Return [x, y] of the center of cell containing provided text 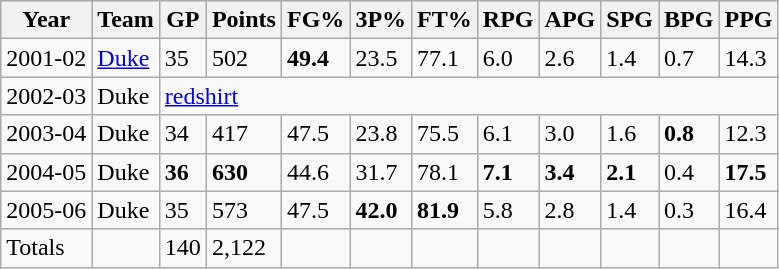
31.7 [381, 172]
0.7 [689, 58]
0.4 [689, 172]
Year [46, 20]
3.4 [570, 172]
FG% [315, 20]
2001-02 [46, 58]
PPG [748, 20]
14.3 [748, 58]
23.5 [381, 58]
2002-03 [46, 96]
0.3 [689, 210]
1.6 [630, 134]
502 [244, 58]
2004-05 [46, 172]
2.1 [630, 172]
417 [244, 134]
RPG [508, 20]
140 [182, 248]
3P% [381, 20]
573 [244, 210]
81.9 [445, 210]
6.0 [508, 58]
2.6 [570, 58]
3.0 [570, 134]
5.8 [508, 210]
SPG [630, 20]
APG [570, 20]
12.3 [748, 134]
36 [182, 172]
34 [182, 134]
42.0 [381, 210]
16.4 [748, 210]
23.8 [381, 134]
49.4 [315, 58]
17.5 [748, 172]
BPG [689, 20]
2,122 [244, 248]
redshirt [468, 96]
7.1 [508, 172]
0.8 [689, 134]
2.8 [570, 210]
Totals [46, 248]
Team [126, 20]
78.1 [445, 172]
77.1 [445, 58]
2003-04 [46, 134]
6.1 [508, 134]
630 [244, 172]
2005-06 [46, 210]
FT% [445, 20]
44.6 [315, 172]
GP [182, 20]
Points [244, 20]
75.5 [445, 134]
